Return [X, Y] of the center of cell containing provided text 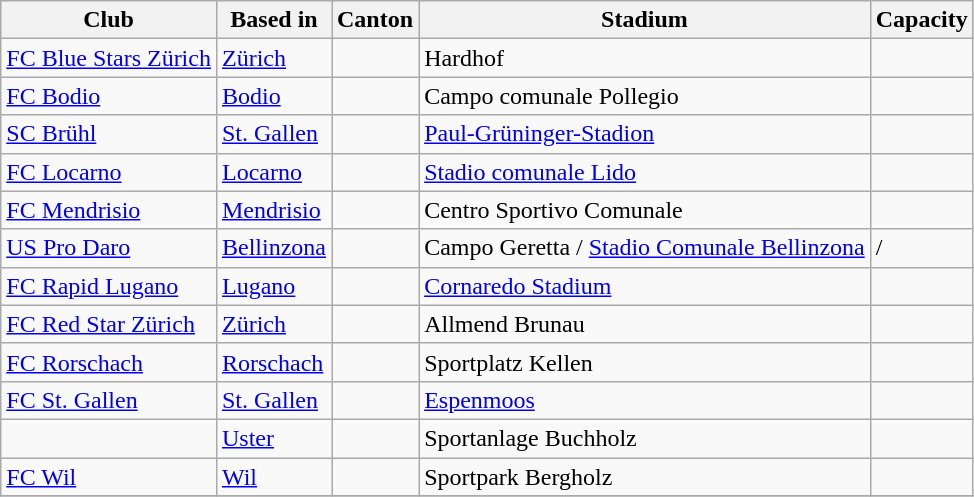
FC Rorschach [109, 362]
Sportanlage Buchholz [645, 438]
Hardhof [645, 58]
Allmend Brunau [645, 324]
Lugano [274, 286]
FC St. Gallen [109, 400]
Locarno [274, 172]
FC Red Star Zürich [109, 324]
FC Rapid Lugano [109, 286]
Campo comunale Pollegio [645, 96]
Cornaredo Stadium [645, 286]
Campo Geretta / Stadio Comunale Bellinzona [645, 248]
US Pro Daro [109, 248]
Paul-Grüninger-Stadion [645, 134]
Stadium [645, 20]
Sportplatz Kellen [645, 362]
Rorschach [274, 362]
Uster [274, 438]
Mendrisio [274, 210]
Bellinzona [274, 248]
FC Locarno [109, 172]
Wil [274, 477]
FC Bodio [109, 96]
Bodio [274, 96]
Canton [376, 20]
Sportpark Bergholz [645, 477]
Stadio comunale Lido [645, 172]
Club [109, 20]
FC Wil [109, 477]
Capacity [922, 20]
Centro Sportivo Comunale [645, 210]
Based in [274, 20]
SC Brühl [109, 134]
/ [922, 248]
Espenmoos [645, 400]
FC Mendrisio [109, 210]
FC Blue Stars Zürich [109, 58]
